Provide the (X, Y) coordinate of the cell's center where the given text is located.  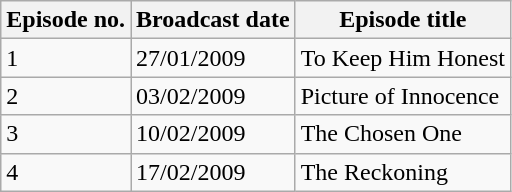
3 (66, 134)
2 (66, 96)
The Chosen One (402, 134)
1 (66, 58)
27/01/2009 (214, 58)
10/02/2009 (214, 134)
4 (66, 172)
03/02/2009 (214, 96)
The Reckoning (402, 172)
Broadcast date (214, 20)
Episode no. (66, 20)
To Keep Him Honest (402, 58)
17/02/2009 (214, 172)
Picture of Innocence (402, 96)
Episode title (402, 20)
